Return the [X, Y] coordinate for the center point of the cell that contains the specified text.  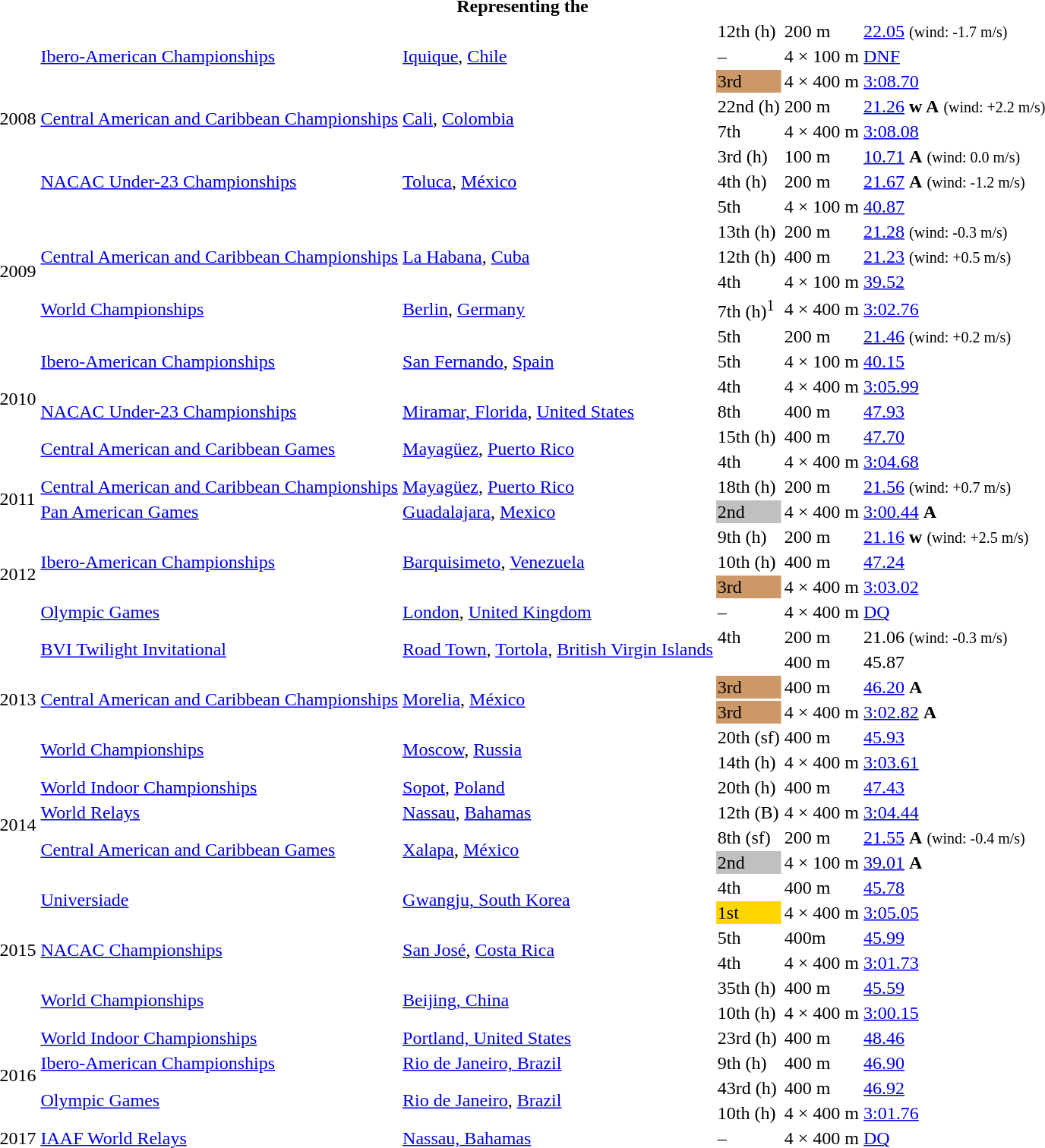
Barquisimeto, Venezuela [558, 562]
13th (h) [749, 232]
4th (h) [749, 181]
Sopot, Poland [558, 787]
1st [749, 913]
3rd (h) [749, 156]
100 m [822, 156]
Morelia, México [558, 700]
San José, Costa Rica [558, 951]
18th (h) [749, 487]
Cali, Colombia [558, 118]
400m [822, 938]
San Fernando, Spain [558, 361]
35th (h) [749, 988]
Pan American Games [219, 512]
La Habana, Cuba [558, 257]
14th (h) [749, 762]
20th (h) [749, 787]
World Relays [219, 812]
Road Town, Tortola, British Virgin Islands [558, 650]
23rd (h) [749, 1038]
43rd (h) [749, 1088]
Iquique, Chile [558, 56]
BVI Twilight Invitational [219, 650]
15th (h) [749, 437]
Miramar, Florida, United States [558, 412]
Toluca, México [558, 181]
12th (B) [749, 812]
8th (sf) [749, 837]
7th (h)1 [749, 309]
London, United Kingdom [558, 612]
Moscow, Russia [558, 750]
8th [749, 412]
Universiade [219, 900]
Xalapa, México [558, 850]
Berlin, Germany [558, 309]
NACAC Championships [219, 951]
Gwangju, South Korea [558, 900]
Nassau, Bahamas [558, 812]
Guadalajara, Mexico [558, 512]
Beijing, China [558, 1001]
22nd (h) [749, 106]
Portland, United States [558, 1038]
20th (sf) [749, 737]
7th [749, 131]
